Find where the given text appears and provide that cell's center as (x, y) coordinate. 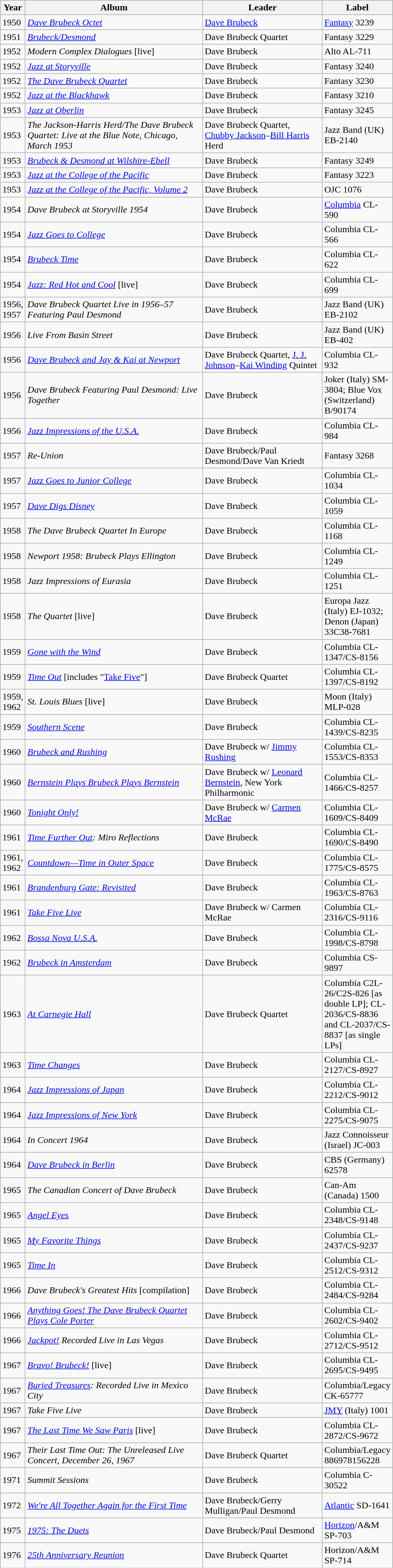
Leader (262, 8)
Dave Brubeck/Gerry Mulligan/Paul Desmond (262, 1505)
Columbia CL-932 (358, 360)
My Favorite Things (114, 1240)
Columbia CL-699 (358, 285)
The Quartet [live] (114, 616)
Columbia CL-1397/CS-8192 (358, 677)
Horizon/A&M SP-714 (358, 1555)
Columbia CL-1998/CS-8798 (358, 938)
Horizon/A&M SP-703 (358, 1531)
Fantasy 3223 (358, 175)
Fantasy 3229 (358, 37)
Jazz Goes to Junior College (114, 480)
Columbia CL-1553/CS-8353 (358, 752)
Bernstein Plays Brubeck Plays Bernstein (114, 782)
1959, 1962 (13, 702)
Time In (114, 1265)
Dave Brubeck Quartet Live in 1956–57 Featuring Paul Desmond (114, 310)
Columbia CL-984 (358, 430)
Brubeck Time (114, 259)
Columbia CL-2316/CS-9116 (358, 912)
1975: The Duets (114, 1531)
Time Changes (114, 1065)
Dave Digs Disney (114, 506)
Dave Brubeck w/ Leonard Bernstein, New York Philharmonic (262, 782)
Columbia CL-1034 (358, 480)
Columbia/Legacy 886978156228 (358, 1455)
At Carnegie Hall (114, 1014)
The Dave Brubeck Quartet In Europe (114, 530)
1971 (13, 1480)
Fantasy 3249 (358, 160)
Columbia CS-9897 (358, 962)
Bravo! Brubeck! [live] (114, 1365)
Bossa Nova U.S.A. (114, 938)
Modern Complex Dialogues [live] (114, 52)
Columbia CL-2695/CS-9495 (358, 1365)
Year (13, 8)
OJC 1076 (358, 189)
Dave Brubeck in Berlin (114, 1165)
Jazz at the College of the Pacific (114, 175)
Fantasy 3239 (358, 22)
Dave Brubeck/Paul Desmond/Dave Van Kriedt (262, 456)
Columbia CL-2212/CS-9012 (358, 1089)
Europa Jazz (Italy) EJ-1032; Denon (Japan) 33C38-7681 (358, 616)
1951 (13, 37)
Dave Brubeck/Paul Desmond (262, 1531)
Jazz: Red Hot and Cool [live] (114, 285)
Can-Am (Canada) 1500 (358, 1190)
1956, 1957 (13, 310)
Jazz at the Blackhawk (114, 95)
Atlantic SD-1641 (358, 1505)
Jazz at Oberlin (114, 110)
Fantasy 3240 (358, 66)
Fantasy 3210 (358, 95)
The Jackson-Harris Herd/The Dave Brubeck Quartet: Live at the Blue Note, Chicago, March 1953 (114, 135)
CBS (Germany) 62578 (358, 1165)
Columbia CL-1775/CS-8575 (358, 862)
Columbia CL-1439/CS-8235 (358, 727)
Time Further Out: Miro Reflections (114, 838)
Time Out [includes "Take Five"] (114, 677)
Gone with the Wind (114, 651)
The Dave Brubeck Quartet (114, 81)
Columbia CL-566 (358, 235)
Columbia CL-2437/CS-9237 (358, 1240)
Jazz Band (UK) EB-2140 (358, 135)
Jazz at Storyville (114, 66)
Brubeck and Rushing (114, 752)
Columbia CL-622 (358, 259)
Columbia CL-1466/CS-8257 (358, 782)
Jazz Impressions of New York (114, 1115)
Jazz Impressions of Japan (114, 1089)
Columbia/Legacy CK-65777 (358, 1391)
Brandenburg Gate: Revisited (114, 888)
Countdown—Time in Outer Space (114, 862)
Album (114, 8)
Columbia CL-1251 (358, 581)
Brubeck & Desmond at Wilshire-Ebell (114, 160)
Columbia CL-1963/CS-8763 (358, 888)
1975 (13, 1531)
Dave Brubeck Quartet, J. J. Johnson–Kai Winding Quintet (262, 360)
Tonight Only! (114, 812)
Fantasy 3268 (358, 456)
Brubeck/Desmond (114, 37)
JMY (Italy) 1001 (358, 1410)
Newport 1958: Brubeck Plays Ellington (114, 556)
Live From Basin Street (114, 335)
Columbia CL-2275/CS-9075 (358, 1115)
1950 (13, 22)
Jackpot! Recorded Live in Las Vegas (114, 1340)
Jazz Impressions of Eurasia (114, 581)
Dave Brubeck's Greatest Hits [compilation] (114, 1290)
Columbia C-30522 (358, 1480)
Columbia CL-1347/CS-8156 (358, 651)
1961, 1962 (13, 862)
Jazz Impressions of the U.S.A. (114, 430)
Columbia CL-1249 (358, 556)
Moon (Italy) MLP-028 (358, 702)
Columbia CL-2602/CS-9402 (358, 1315)
Columbia CL-2348/CS-9148 (358, 1215)
Jazz Band (UK) EB-2102 (358, 310)
Re-Union (114, 456)
Jazz Goes to College (114, 235)
Buried Treasures: Recorded Live in Mexico City (114, 1391)
Dave Brubeck Featuring Paul Desmond: Live Together (114, 395)
The Last Time We Saw Paris [live] (114, 1430)
Columbia CL-2484/CS-9284 (358, 1290)
Dave Brubeck and Jay & Kai at Newport (114, 360)
Jazz at the College of the Pacific, Volume 2 (114, 189)
Columbia CL-1168 (358, 530)
Their Last Time Out: The Unreleased Live Concert, December 26, 1967 (114, 1455)
Columbia CL-1690/CS-8490 (358, 838)
Dave Brubeck w/ Jimmy Rushing (262, 752)
Columbia CL-2872/CS-9672 (358, 1430)
Southern Scene (114, 727)
Columbia CL-2512/CS-9312 (358, 1265)
The Canadian Concert of Dave Brubeck (114, 1190)
Columbia CL-1059 (358, 506)
We're All Together Again for the First Time (114, 1505)
1972 (13, 1505)
Columbia C2L-26/C2S-826 [as double LP]; CL-2036/CS-8836 and CL-2037/CS-8837 [as single LPs] (358, 1014)
St. Louis Blues [live] (114, 702)
Alto AL-711 (358, 52)
Columbia CL-1609/CS-8409 (358, 812)
Summit Sessions (114, 1480)
Dave Brubeck Quartet, Chubby Jackson–Bill Harris Herd (262, 135)
Dave Brubeck at Storyville 1954 (114, 209)
Jazz Band (UK) EB-402 (358, 335)
Columbia CL-590 (358, 209)
25th Anniversary Reunion (114, 1555)
Columbia CL-2712/CS-9512 (358, 1340)
Dave Brubeck Octet (114, 22)
Fantasy 3245 (358, 110)
Brubeck in Amsterdam (114, 962)
Joker (Italy) SM-3804; Blue Vox (Switzerland) B/90174 (358, 395)
Anything Goes! The Dave Brubeck Quartet Plays Cole Porter (114, 1315)
Jazz Connoisseur (Israel) JC-003 (358, 1140)
Fantasy 3230 (358, 81)
Label (358, 8)
Angel Eyes (114, 1215)
In Concert 1964 (114, 1140)
Columbia CL-2127/CS-8927 (358, 1065)
1976 (13, 1555)
